Scan for the cell matching the given text and deliver its [x, y] coordinate at center. 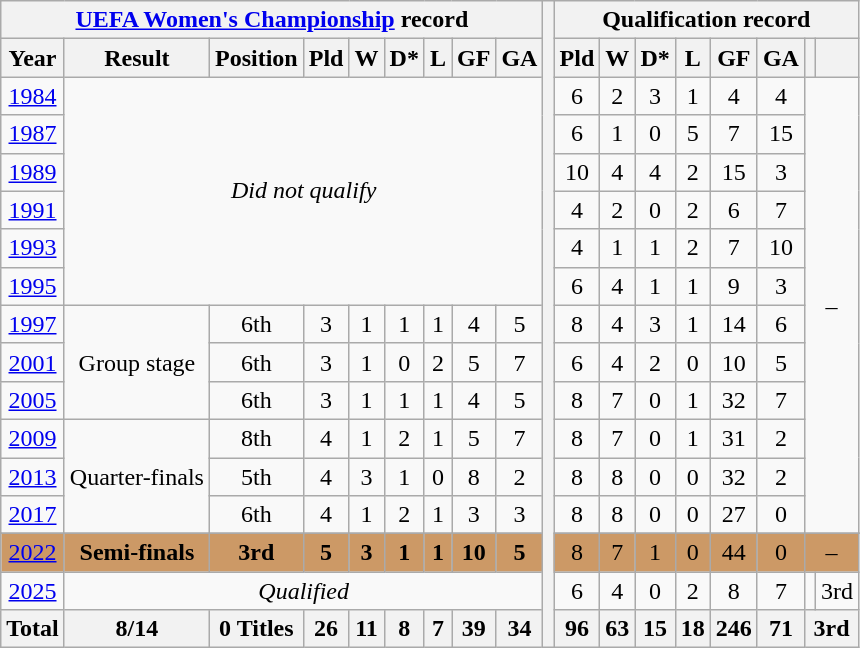
26 [326, 629]
1995 [33, 286]
Result [136, 58]
Qualification record [706, 20]
44 [734, 553]
2001 [33, 362]
11 [366, 629]
27 [734, 515]
Year [33, 58]
1987 [33, 134]
9 [734, 286]
Qualified [304, 591]
5th [256, 477]
8th [256, 438]
2025 [33, 591]
UEFA Women's Championship record [272, 20]
1989 [33, 172]
Did not qualify [304, 191]
Group stage [136, 362]
63 [618, 629]
39 [474, 629]
2005 [33, 400]
14 [734, 324]
1997 [33, 324]
1984 [33, 96]
2013 [33, 477]
96 [577, 629]
8/14 [136, 629]
2022 [33, 553]
31 [734, 438]
Quarter-finals [136, 476]
34 [520, 629]
1991 [33, 210]
0 Titles [256, 629]
Total [33, 629]
246 [734, 629]
Position [256, 58]
71 [780, 629]
1993 [33, 248]
Semi-finals [136, 553]
2017 [33, 515]
2009 [33, 438]
18 [692, 629]
